Scan for the cell matching the given text and deliver its [x, y] coordinate at center. 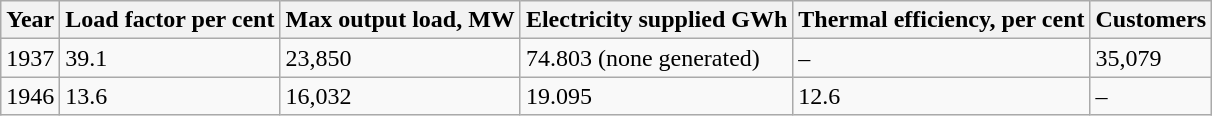
13.6 [170, 96]
Electricity supplied GWh [656, 20]
1937 [30, 58]
Thermal efficiency, per cent [942, 20]
19.095 [656, 96]
Max output load, MW [400, 20]
39.1 [170, 58]
23,850 [400, 58]
35,079 [1151, 58]
12.6 [942, 96]
74.803 (none generated) [656, 58]
16,032 [400, 96]
1946 [30, 96]
Customers [1151, 20]
Year [30, 20]
Load factor per cent [170, 20]
